From the cell containing the given text, extract its center point as (x, y) coordinate. 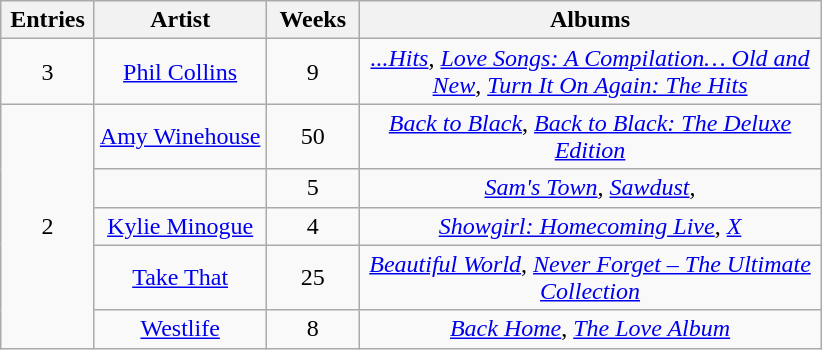
2 (48, 226)
Beautiful World, Never Forget – The Ultimate Collection (590, 278)
Take That (180, 278)
Back to Black, Back to Black: The Deluxe Edition (590, 136)
Back Home, The Love Album (590, 329)
8 (313, 329)
9 (313, 72)
...Hits, Love Songs: A Compilation… Old and New, Turn It On Again: The Hits (590, 72)
25 (313, 278)
Kylie Minogue (180, 226)
Westlife (180, 329)
Sam's Town, Sawdust, (590, 188)
Weeks (313, 20)
50 (313, 136)
Amy Winehouse (180, 136)
Albums (590, 20)
Entries (48, 20)
5 (313, 188)
Phil Collins (180, 72)
Artist (180, 20)
4 (313, 226)
Showgirl: Homecoming Live, X (590, 226)
3 (48, 72)
